Capture the cell that displays the provided text and extract its (X, Y) central coordinate. 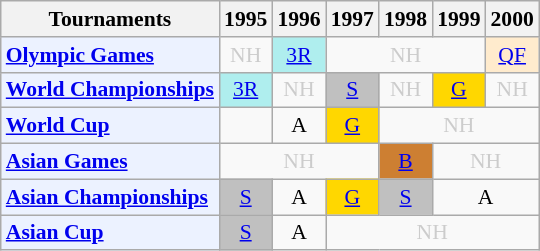
Asian Games (110, 162)
Asian Cup (110, 233)
World Championships (110, 90)
1998 (406, 19)
World Cup (110, 126)
Asian Championships (110, 197)
1995 (246, 19)
2000 (512, 19)
QF (512, 55)
Olympic Games (110, 55)
1997 (352, 19)
1999 (458, 19)
B (406, 162)
1996 (298, 19)
Tournaments (110, 19)
